Scan for the cell matching the given text and deliver its [X, Y] coordinate at center. 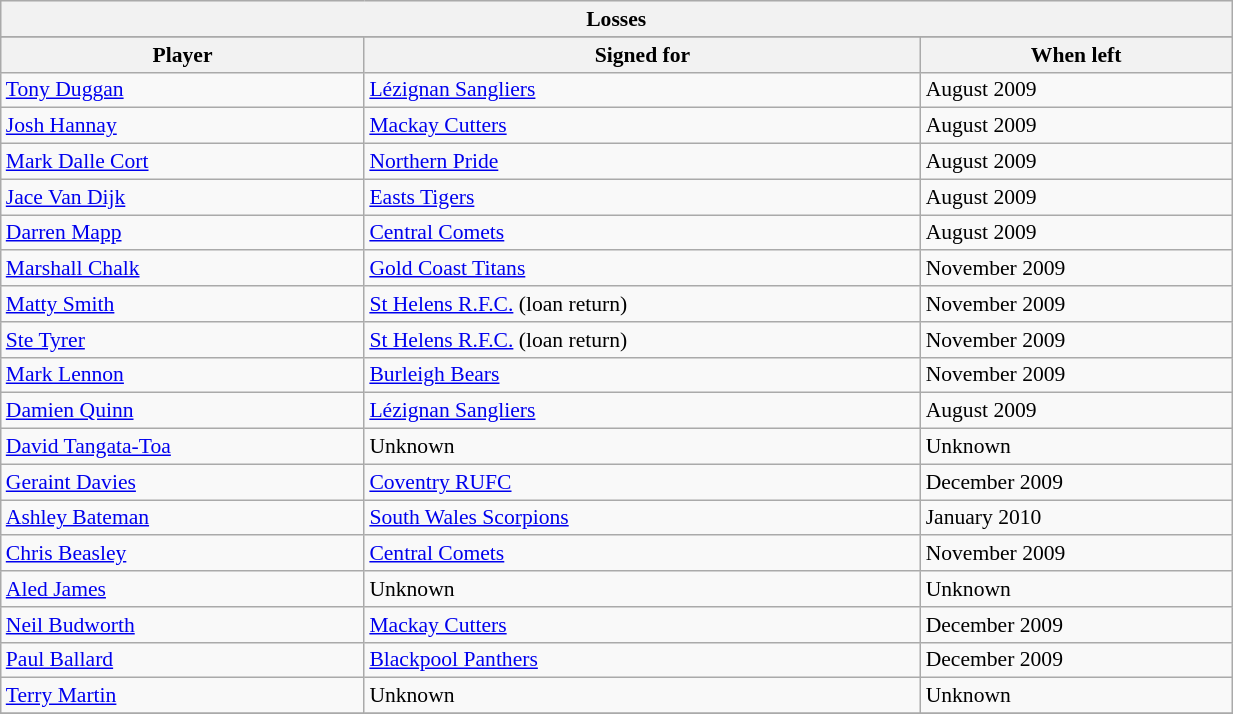
Ste Tyrer [183, 340]
Losses [616, 19]
When left [1076, 55]
Northern Pride [642, 162]
Jace Van Dijk [183, 197]
Mark Lennon [183, 375]
Neil Budworth [183, 625]
Easts Tigers [642, 197]
Matty Smith [183, 304]
Darren Mapp [183, 233]
Blackpool Panthers [642, 660]
South Wales Scorpions [642, 518]
Paul Ballard [183, 660]
Josh Hannay [183, 126]
Burleigh Bears [642, 375]
David Tangata-Toa [183, 447]
Player [183, 55]
Terry Martin [183, 696]
Marshall Chalk [183, 269]
Signed for [642, 55]
Geraint Davies [183, 482]
Gold Coast Titans [642, 269]
Chris Beasley [183, 554]
January 2010 [1076, 518]
Tony Duggan [183, 90]
Coventry RUFC [642, 482]
Mark Dalle Cort [183, 162]
Damien Quinn [183, 411]
Ashley Bateman [183, 518]
Aled James [183, 589]
